Determine the (x, y) coordinate at the center of the cell enclosing the given text.  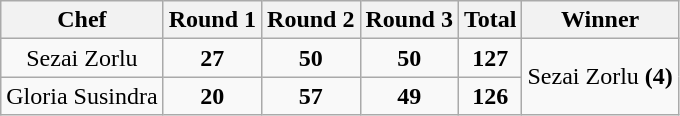
57 (311, 96)
Round 2 (311, 20)
Winner (600, 20)
Sezai Zorlu (4) (600, 77)
126 (490, 96)
127 (490, 58)
Total (490, 20)
Gloria Susindra (82, 96)
20 (212, 96)
Sezai Zorlu (82, 58)
49 (409, 96)
Round 3 (409, 20)
Round 1 (212, 20)
27 (212, 58)
Chef (82, 20)
